Detect which cell encompasses the target text, then output its (x, y) center coordinate. 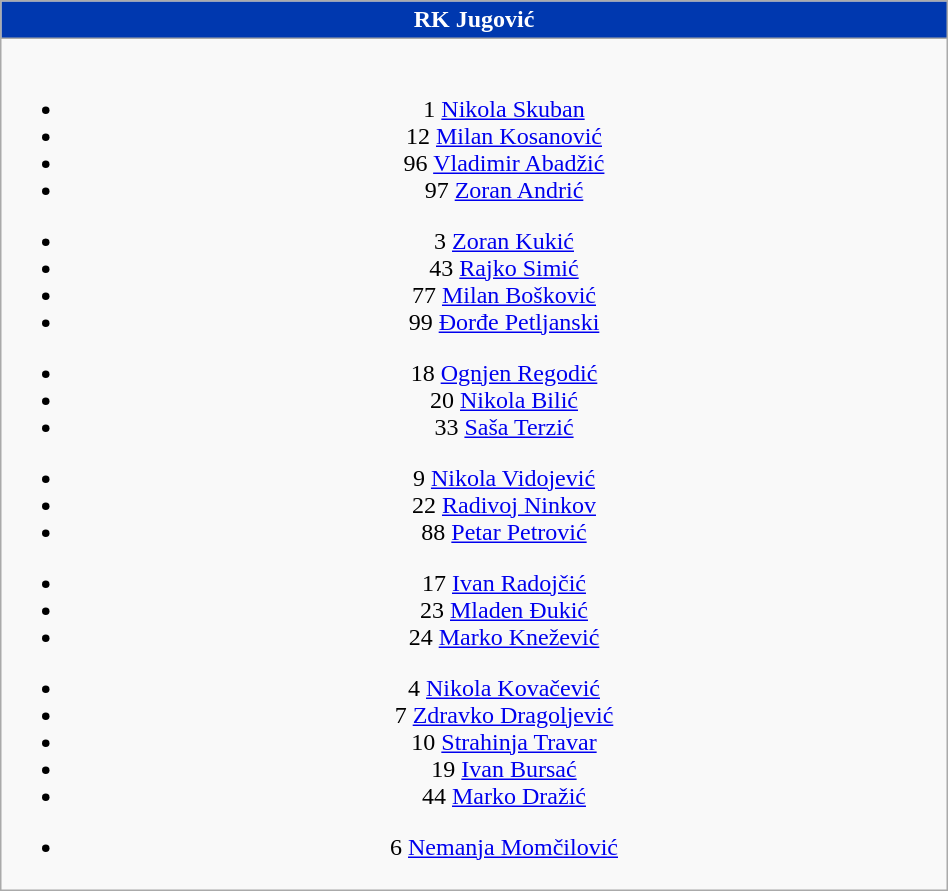
RK Jugović (474, 20)
